Locate the cell with the specified text and output its (X, Y) center coordinate. 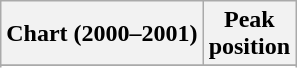
Peakposition (249, 34)
Chart (2000–2001) (102, 34)
